Extract the (x, y) coordinate from the center of the cell holding the provided text.  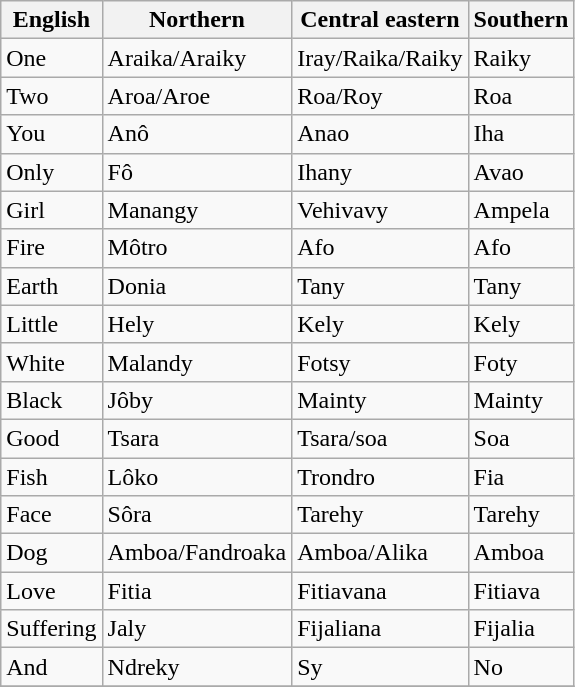
Sôra (197, 515)
Roa (521, 96)
You (52, 134)
Southern (521, 20)
Black (52, 400)
Jôby (197, 400)
Amboa (521, 553)
Fitiava (521, 591)
Dog (52, 553)
Ndreky (197, 667)
And (52, 667)
Tsara/soa (380, 438)
Iray/Raika/Raiky (380, 58)
Fotsy (380, 362)
Aroa/Aroe (197, 96)
Amboa/Fandroaka (197, 553)
Anao (380, 134)
Manangy (197, 210)
Ihany (380, 172)
Girl (52, 210)
Tsara (197, 438)
Ampela (521, 210)
Fitiavana (380, 591)
Northern (197, 20)
Two (52, 96)
Only (52, 172)
Hely (197, 324)
Love (52, 591)
Fô (197, 172)
Malandy (197, 362)
English (52, 20)
Earth (52, 286)
Trondro (380, 477)
Face (52, 515)
Suffering (52, 629)
Vehivavy (380, 210)
Soa (521, 438)
Fire (52, 248)
Jaly (197, 629)
Central eastern (380, 20)
Donia (197, 286)
One (52, 58)
Fia (521, 477)
Araika/Araiky (197, 58)
Roa/Roy (380, 96)
Fish (52, 477)
Sy (380, 667)
Fijaliana (380, 629)
Anô (197, 134)
White (52, 362)
Fitia (197, 591)
Foty (521, 362)
Avao (521, 172)
Little (52, 324)
No (521, 667)
Lôko (197, 477)
Môtro (197, 248)
Amboa/Alika (380, 553)
Raiky (521, 58)
Fijalia (521, 629)
Good (52, 438)
Iha (521, 134)
